For the text-containing cell, return its midpoint in [x, y] coordinate format. 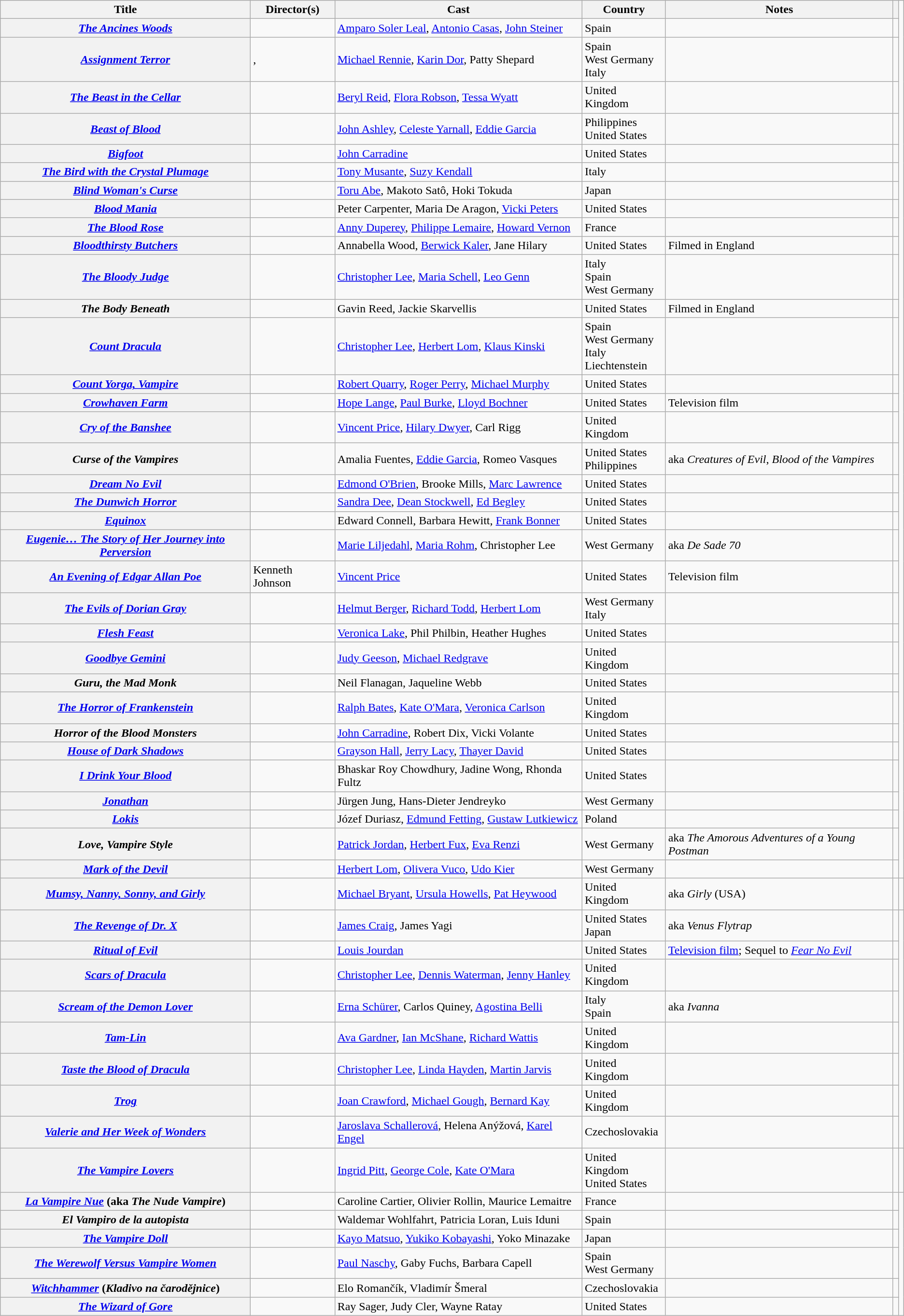
The Bloody Judge [126, 277]
Judy Geeson, Michael Redgrave [458, 658]
The Bird with the Crystal Plumage [126, 172]
Love, Vampire Style [126, 844]
Bhaskar Roy Chowdhury, Jadine Wong, Rhonda Fultz [458, 776]
Joan Crawford, Michael Gough, Bernard Kay [458, 1101]
The Body Beneath [126, 308]
Equinox [126, 520]
Louis Jourdan [458, 950]
Toru Abe, Makoto Satô, Hoki Tokuda [458, 190]
James Craig, James Yagi [458, 925]
Crowhaven Farm [126, 403]
Grayson Hall, Jerry Lacy, Thayer David [458, 751]
Goodbye Gemini [126, 658]
Count Yorga, Vampire [126, 384]
Waldemar Wohlfahrt, Patricia Loran, Luis Iduni [458, 1220]
La Vampire Nue (aka The Nude Vampire) [126, 1202]
Vincent Price, Hilary Dwyer, Carl Rigg [458, 428]
Caroline Cartier, Olivier Rollin, Maurice Lemaitre [458, 1202]
Ingrid Pitt, George Cole, Kate O'Mara [458, 1170]
An Evening of Edgar Allan Poe [126, 576]
House of Dark Shadows [126, 751]
Lokis [126, 819]
I Drink Your Blood [126, 776]
Tony Musante, Suzy Kendall [458, 172]
Bigfoot [126, 154]
Guru, the Mad Monk [126, 683]
Herbert Lom, Olivera Vuco, Udo Kier [458, 869]
Scream of the Demon Lover [126, 1006]
SpainWest GermanyItaly [624, 59]
The Beast in the Cellar [126, 98]
Flesh Feast [126, 633]
Hope Lange, Paul Burke, Lloyd Bochner [458, 403]
Annabella Wood, Berwick Kaler, Jane Hilary [458, 245]
Kayo Matsuo, Yukiko Kobayashi, Yoko Minazake [458, 1238]
Eugenie… The Story of Her Journey into Perversion [126, 546]
The Wizard of Gore [126, 1306]
Director(s) [293, 10]
Mark of the Devil [126, 869]
Ray Sager, Judy Cler, Wayne Ratay [458, 1306]
Christopher Lee, Maria Schell, Leo Genn [458, 277]
Curse of the Vampires [126, 459]
Erna Schürer, Carlos Quiney, Agostina Belli [458, 1006]
aka Venus Flytrap [779, 925]
Beryl Reid, Flora Robson, Tessa Wyatt [458, 98]
Amparo Soler Leal, Antonio Casas, John Steiner [458, 28]
Kenneth Johnson [293, 576]
Anny Duperey, Philippe Lemaire, Howard Vernon [458, 227]
aka The Amorous Adventures of a Young Postman [779, 844]
John Carradine [458, 154]
Beast of Blood [126, 128]
Television film; Sequel to Fear No Evil [779, 950]
Paul Naschy, Gaby Fuchs, Barbara Capell [458, 1263]
Poland [624, 819]
The Vampire Doll [126, 1238]
Horror of the Blood Monsters [126, 732]
United StatesPhilippines [624, 459]
Christopher Lee, Herbert Lom, Klaus Kinski [458, 347]
Ritual of Evil [126, 950]
Dream No Evil [126, 484]
United KingdomUnited States [624, 1170]
Peter Carpenter, Maria De Aragon, Vicki Peters [458, 209]
Jürgen Jung, Hans-Dieter Jendreyko [458, 801]
Neil Flanagan, Jaqueline Webb [458, 683]
Jonathan [126, 801]
The Ancines Woods [126, 28]
SpainWest Germany [624, 1263]
SpainWest GermanyItalyLiechtenstein [624, 347]
Edward Connell, Barbara Hewitt, Frank Bonner [458, 520]
John Carradine, Robert Dix, Vicki Volante [458, 732]
Amalia Fuentes, Eddie Garcia, Romeo Vasques [458, 459]
Mumsy, Nanny, Sonny, and Girly [126, 894]
Ralph Bates, Kate O'Mara, Veronica Carlson [458, 708]
Veronica Lake, Phil Philbin, Heather Hughes [458, 633]
Cry of the Banshee [126, 428]
Title [126, 10]
Assignment Terror [126, 59]
aka De Sade 70 [779, 546]
Marie Liljedahl, Maria Rohm, Christopher Lee [458, 546]
Notes [779, 10]
Michael Bryant, Ursula Howells, Pat Heywood [458, 894]
Tam-Lin [126, 1038]
The Vampire Lovers [126, 1170]
aka Girly (USA) [779, 894]
Blood Mania [126, 209]
Taste the Blood of Dracula [126, 1069]
Robert Quarry, Roger Perry, Michael Murphy [458, 384]
The Werewolf Versus Vampire Women [126, 1263]
Scars of Dracula [126, 975]
The Revenge of Dr. X [126, 925]
John Ashley, Celeste Yarnall, Eddie Garcia [458, 128]
El Vampiro de la autopista [126, 1220]
, [293, 59]
PhilippinesUnited States [624, 128]
Gavin Reed, Jackie Skarvellis [458, 308]
aka Ivanna [779, 1006]
Valerie and Her Week of Wonders [126, 1132]
Bloodthirsty Butchers [126, 245]
Christopher Lee, Linda Hayden, Martin Jarvis [458, 1069]
Elo Romančík, Vladimír Šmeral [458, 1288]
Vincent Price [458, 576]
Country [624, 10]
Sandra Dee, Dean Stockwell, Ed Begley [458, 502]
Christopher Lee, Dennis Waterman, Jenny Hanley [458, 975]
Ava Gardner, Ian McShane, Richard Wattis [458, 1038]
The Horror of Frankenstein [126, 708]
Helmut Berger, Richard Todd, Herbert Lom [458, 608]
ItalySpainWest Germany [624, 277]
Italy [624, 172]
Jaroslava Schallerová, Helena Anýžová, Karel Engel [458, 1132]
Witchhammer (Kladivo na čarodějnice) [126, 1288]
aka Creatures of Evil, Blood of the Vampires [779, 459]
ItalySpain [624, 1006]
Michael Rennie, Karin Dor, Patty Shepard [458, 59]
The Blood Rose [126, 227]
Trog [126, 1101]
Cast [458, 10]
The Dunwich Horror [126, 502]
Edmond O'Brien, Brooke Mills, Marc Lawrence [458, 484]
Blind Woman's Curse [126, 190]
United StatesJapan [624, 925]
Count Dracula [126, 347]
Józef Duriasz, Edmund Fetting, Gustaw Lutkiewicz [458, 819]
The Evils of Dorian Gray [126, 608]
West GermanyItaly [624, 608]
Patrick Jordan, Herbert Fux, Eva Renzi [458, 844]
